Detect which cell encompasses the target text, then output its [X, Y] center coordinate. 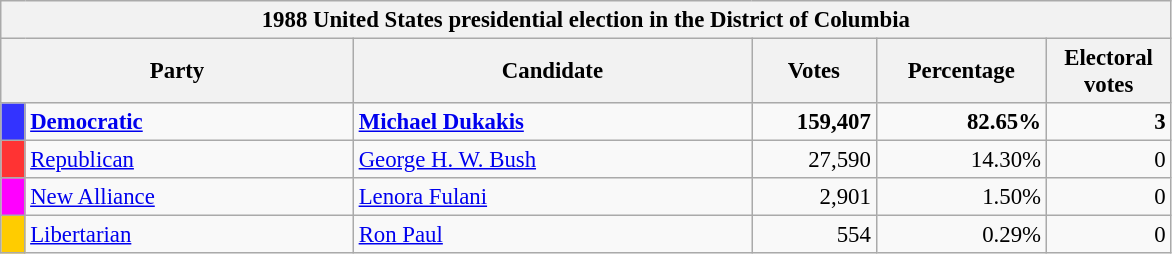
1.50% [961, 197]
Democratic [189, 122]
Electoral votes [1108, 72]
Michael Dukakis [552, 122]
2,901 [814, 197]
Percentage [961, 72]
14.30% [961, 160]
0.29% [961, 235]
Lenora Fulani [552, 197]
Ron Paul [552, 235]
159,407 [814, 122]
1988 United States presidential election in the District of Columbia [586, 20]
27,590 [814, 160]
New Alliance [189, 197]
Libertarian [189, 235]
George H. W. Bush [552, 160]
82.65% [961, 122]
Votes [814, 72]
Republican [189, 160]
3 [1108, 122]
Party [178, 72]
554 [814, 235]
Candidate [552, 72]
